Output the (X, Y) coordinate of the center of the cell containing the given text.  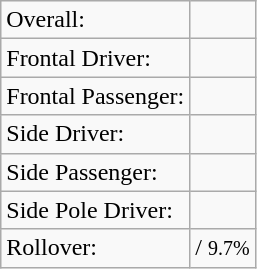
Frontal Passenger: (96, 96)
Side Driver: (96, 134)
Side Pole Driver: (96, 210)
Frontal Driver: (96, 58)
Rollover: (96, 248)
/ 9.7% (222, 248)
Side Passenger: (96, 172)
Overall: (96, 20)
